Locate the cell with the specified text and output its (X, Y) center coordinate. 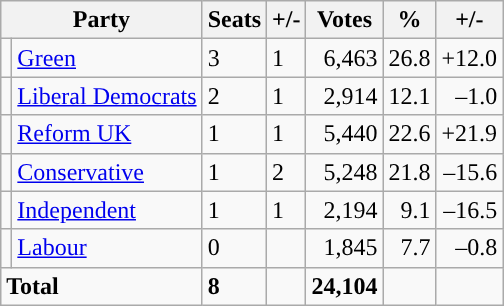
7.7 (410, 248)
–16.5 (470, 210)
Total (102, 286)
9.1 (410, 210)
22.6 (410, 134)
Reform UK (107, 134)
5,440 (344, 134)
Party (102, 20)
1,845 (344, 248)
Liberal Democrats (107, 96)
–15.6 (470, 172)
Conservative (107, 172)
Votes (344, 20)
26.8 (410, 58)
21.8 (410, 172)
Independent (107, 210)
24,104 (344, 286)
Labour (107, 248)
5,248 (344, 172)
2,914 (344, 96)
3 (234, 58)
0 (234, 248)
–1.0 (470, 96)
Green (107, 58)
6,463 (344, 58)
2,194 (344, 210)
Seats (234, 20)
+12.0 (470, 58)
8 (234, 286)
% (410, 20)
12.1 (410, 96)
+21.9 (470, 134)
–0.8 (470, 248)
